Output the [X, Y] coordinate of the center of the cell containing the given text.  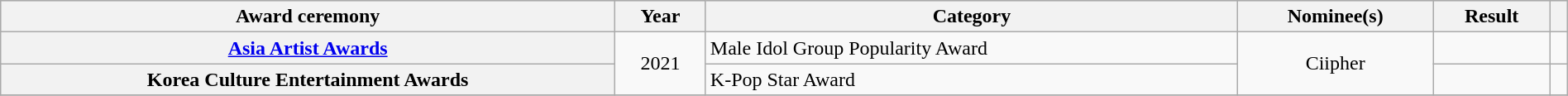
Asia Artist Awards [308, 48]
Nominee(s) [1336, 17]
Year [661, 17]
Korea Culture Entertainment Awards [308, 79]
Award ceremony [308, 17]
Category [971, 17]
2021 [661, 64]
Ciipher [1336, 64]
Result [1492, 17]
Male Idol Group Popularity Award [971, 48]
K-Pop Star Award [971, 79]
